For the text-containing cell, return its midpoint in [X, Y] coordinate format. 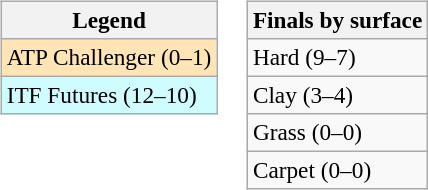
Carpet (0–0) [337, 171]
Grass (0–0) [337, 133]
ITF Futures (12–10) [108, 95]
Finals by surface [337, 20]
Hard (9–7) [337, 57]
ATP Challenger (0–1) [108, 57]
Clay (3–4) [337, 95]
Legend [108, 20]
